Return the (x, y) coordinate for the center point of the cell that contains the specified text.  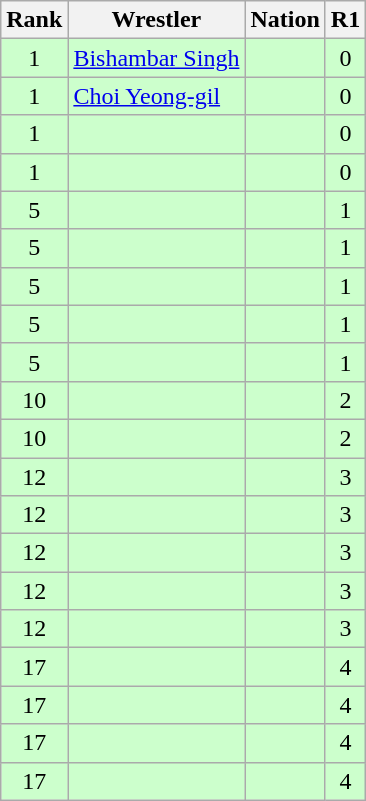
Choi Yeong-gil (156, 96)
Wrestler (156, 20)
Nation (285, 20)
Rank (34, 20)
Bishambar Singh (156, 58)
R1 (345, 20)
